From the cell containing the given text, extract its center point as (X, Y) coordinate. 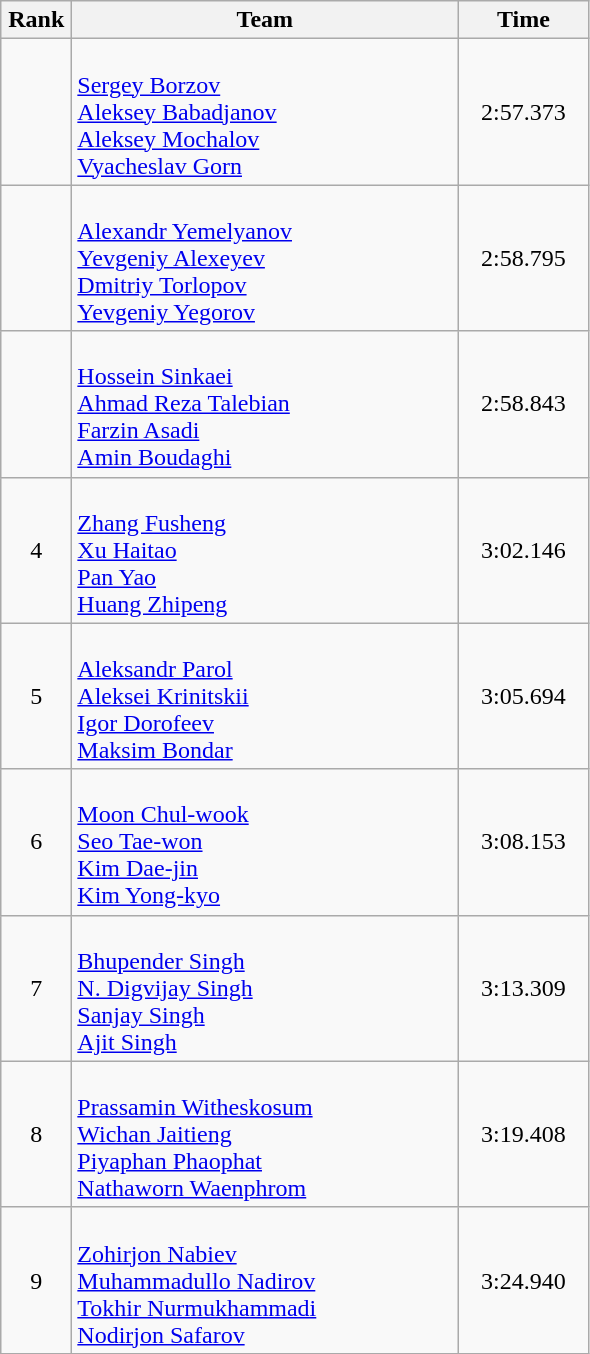
9 (36, 1280)
Sergey BorzovAleksey BabadjanovAleksey MochalovVyacheslav Gorn (265, 112)
6 (36, 842)
4 (36, 550)
3:02.146 (524, 550)
3:08.153 (524, 842)
2:58.795 (524, 258)
Bhupender SinghN. Digvijay SinghSanjay SinghAjit Singh (265, 988)
Alexandr YemelyanovYevgeniy AlexeyevDmitriy TorlopovYevgeniy Yegorov (265, 258)
5 (36, 696)
Moon Chul-wookSeo Tae-wonKim Dae-jinKim Yong-kyo (265, 842)
7 (36, 988)
2:58.843 (524, 404)
Aleksandr ParolAleksei KrinitskiiIgor DorofeevMaksim Bondar (265, 696)
Rank (36, 20)
Team (265, 20)
3:24.940 (524, 1280)
3:05.694 (524, 696)
8 (36, 1134)
Hossein SinkaeiAhmad Reza TalebianFarzin AsadiAmin Boudaghi (265, 404)
Zohirjon NabievMuhammadullo NadirovTokhir NurmukhammadiNodirjon Safarov (265, 1280)
2:57.373 (524, 112)
3:13.309 (524, 988)
Prassamin WitheskosumWichan JaitiengPiyaphan PhaophatNathaworn Waenphrom (265, 1134)
Zhang FushengXu HaitaoPan YaoHuang Zhipeng (265, 550)
Time (524, 20)
3:19.408 (524, 1134)
